Pinpoint the cell where the given text exists, returning its [x, y] midpoint coordinate. 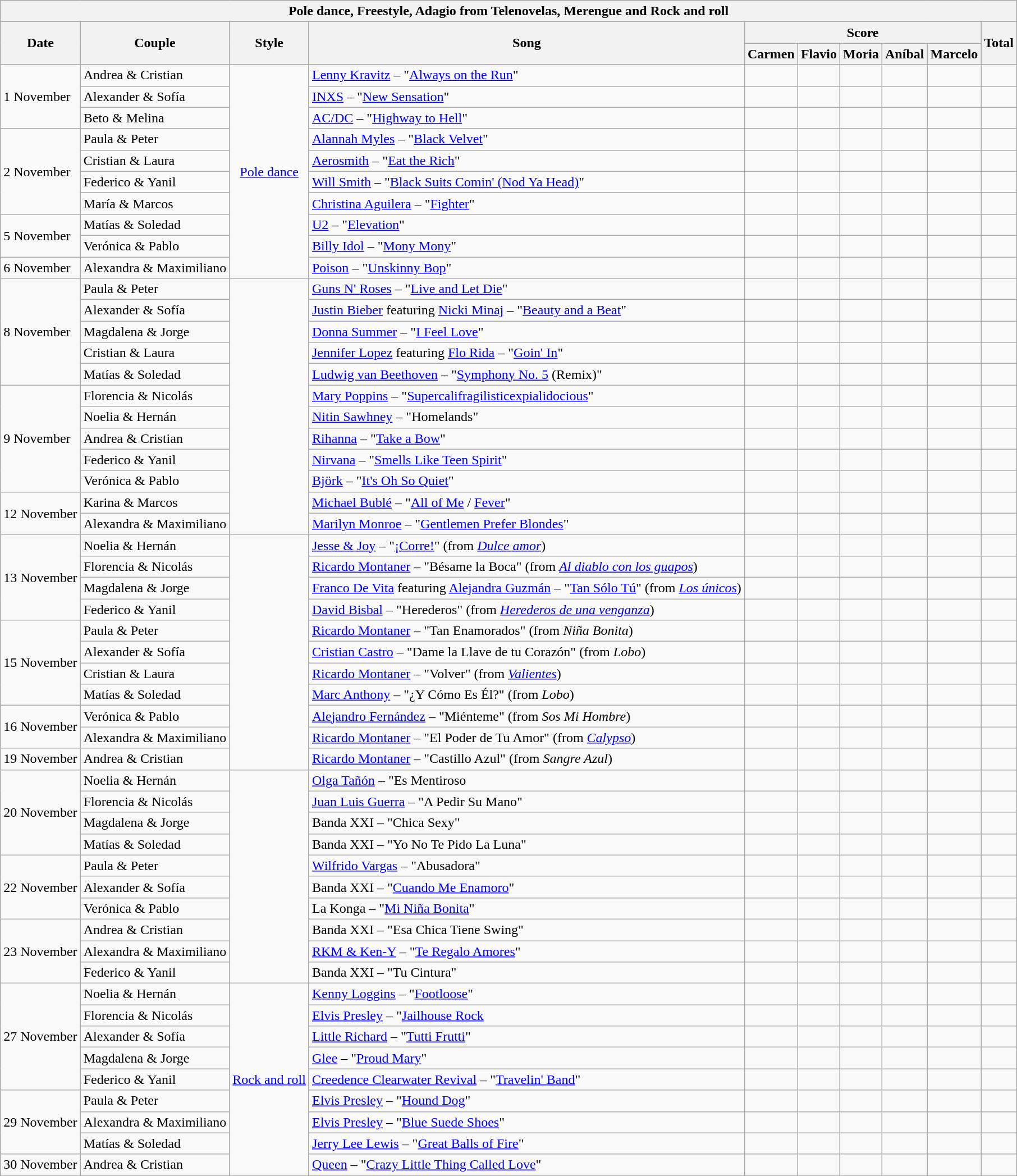
RKM & Ken-Y – "Te Regalo Amores" [526, 951]
Glee – "Proud Mary" [526, 1058]
Guns N' Roses – "Live and Let Die" [526, 289]
Pole dance, Freestyle, Adagio from Telenovelas, Merengue and Rock and roll [509, 11]
Moria [861, 54]
Nirvana – "Smells Like Teen Spirit" [526, 460]
8 November [40, 332]
Rock and roll [269, 1080]
Little Richard – "Tutti Frutti" [526, 1037]
Jennifer Lopez featuring Flo Rida – "Goin' In" [526, 353]
1 November [40, 97]
Kenny Loggins – "Footloose" [526, 994]
Ricardo Montaner – "Bésame la Boca" (from Al diablo con los guapos) [526, 566]
Franco De Vita featuring Alejandra Guzmán – "Tan Sólo Tú" (from Los únicos) [526, 588]
Will Smith – "Black Suits Comin' (Nod Ya Head)" [526, 182]
Juan Luis Guerra – "A Pedir Su Mano" [526, 802]
Mary Poppins – "Supercalifragilisticexpialidocious" [526, 396]
Banda XXI – "Chica Sexy" [526, 823]
20 November [40, 812]
Björk – "It's Oh So Quiet" [526, 481]
David Bisbal – "Herederos" (from Herederos de una venganza) [526, 609]
Marcelo [954, 54]
Date [40, 43]
Poison – "Unskinny Bop" [526, 268]
Justin Bieber featuring Nicki Minaj – "Beauty and a Beat" [526, 310]
Flavio [818, 54]
Ludwig van Beethoven – "Symphony No. 5 (Remix)" [526, 374]
Jesse & Joy – "¡Corre!" (from Dulce amor) [526, 545]
Olga Tañón – "Es Mentiroso [526, 780]
2 November [40, 171]
19 November [40, 759]
Wilfrido Vargas – "Abusadora" [526, 866]
Banda XXI – "Esa Chica Tiene Swing" [526, 930]
María & Marcos [155, 203]
Queen – "Crazy Little Thing Called Love" [526, 1165]
AC/DC – "Highway to Hell" [526, 118]
Rihanna – "Take a Bow" [526, 438]
Ricardo Montaner – "Tan Enamorados" (from Niña Bonita) [526, 631]
27 November [40, 1037]
29 November [40, 1122]
Billy Idol – "Mony Mony" [526, 246]
Couple [155, 43]
Karina & Marcos [155, 502]
Total [999, 43]
Ricardo Montaner – "El Poder de Tu Amor" (from Calypso) [526, 738]
12 November [40, 513]
Score [863, 33]
Michael Bublé – "All of Me / Fever" [526, 502]
Lenny Kravitz – "Always on the Run" [526, 75]
Jerry Lee Lewis – "Great Balls of Fire" [526, 1143]
Marilyn Monroe – "Gentlemen Prefer Blondes" [526, 524]
9 November [40, 438]
Banda XXI – "Cuando Me Enamoro" [526, 887]
Creedence Clearwater Revival – "Travelin' Band" [526, 1079]
Elvis Presley – "Hound Dog" [526, 1101]
Christina Aguilera – "Fighter" [526, 203]
15 November [40, 663]
Elvis Presley – "Jailhouse Rock [526, 1015]
Nitin Sawhney – "Homelands" [526, 417]
Alannah Myles – "Black Velvet" [526, 139]
13 November [40, 577]
6 November [40, 268]
Aerosmith – "Eat the Rich" [526, 161]
U2 – "Elevation" [526, 225]
Style [269, 43]
23 November [40, 951]
16 November [40, 727]
INXS – "New Sensation" [526, 97]
Elvis Presley – "Blue Suede Shoes" [526, 1122]
Banda XXI – "Yo No Te Pido La Luna" [526, 844]
Marc Anthony – "¿Y Cómo Es Él?" (from Lobo) [526, 695]
Aníbal [905, 54]
5 November [40, 235]
Carmen [771, 54]
Ricardo Montaner – "Volver" (from Valientes) [526, 674]
Beto & Melina [155, 118]
Cristian Castro – "Dame la Llave de tu Corazón" (from Lobo) [526, 652]
La Konga – "Mi Niña Bonita" [526, 908]
Song [526, 43]
Pole dance [269, 172]
Donna Summer – "I Feel Love" [526, 332]
Alejandro Fernández – "Miénteme" (from Sos Mi Hombre) [526, 716]
22 November [40, 887]
Banda XXI – "Tu Cintura" [526, 973]
30 November [40, 1165]
Ricardo Montaner – "Castillo Azul" (from Sangre Azul) [526, 759]
